Locate the cell with the specified text and output its [x, y] center coordinate. 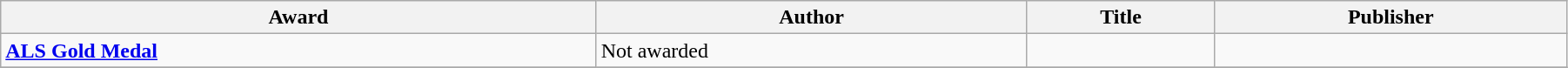
Author [811, 17]
Title [1121, 17]
ALS Gold Medal [298, 51]
Publisher [1390, 17]
Award [298, 17]
Not awarded [811, 51]
